Output the [X, Y] coordinate of the center of the cell containing the given text.  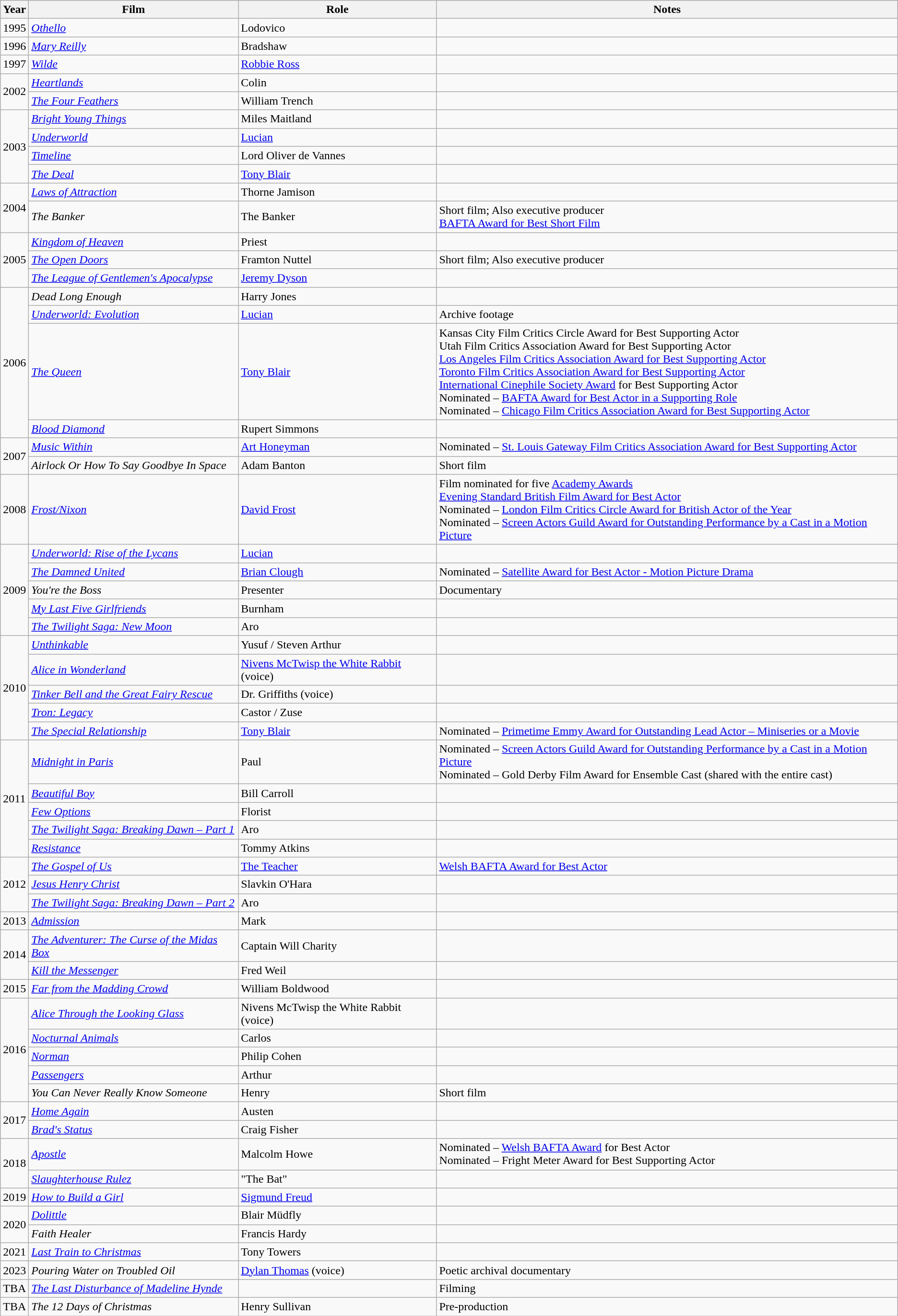
Priest [338, 241]
2008 [14, 509]
Year [14, 10]
Philip Cohen [338, 1057]
Norman [133, 1057]
Othello [133, 28]
How to Build a Girl [133, 1197]
The Queen [133, 372]
Dr. Griffiths (voice) [338, 694]
The League of Gentlemen's Apocalypse [133, 278]
Laws of Attraction [133, 192]
Far from the Madding Crowd [133, 988]
The Open Doors [133, 260]
Tron: Legacy [133, 713]
Bright Young Things [133, 119]
Nominated – Primetime Emmy Award for Outstanding Lead Actor – Miniseries or a Movie [667, 731]
Poetic archival documentary [667, 1270]
Malcolm Howe [338, 1154]
William Trench [338, 101]
2023 [14, 1270]
Music Within [133, 447]
Fred Weil [338, 970]
Mark [338, 921]
Short film; Also executive producer [667, 260]
Timeline [133, 155]
Presenter [338, 590]
Miles Maitland [338, 119]
Filming [667, 1288]
Henry Sullivan [338, 1306]
You're the Boss [133, 590]
Notes [667, 10]
Dolittle [133, 1215]
2013 [14, 921]
Craig Fisher [338, 1129]
Nominated – St. Louis Gateway Film Critics Association Award for Best Supporting Actor [667, 447]
Mary Reilly [133, 46]
The Four Feathers [133, 101]
Bill Carroll [338, 793]
William Boldwood [338, 988]
The Special Relationship [133, 731]
Thorne Jamison [338, 192]
Frost/Nixon [133, 509]
Florist [338, 811]
2014 [14, 954]
Admission [133, 921]
Robbie Ross [338, 64]
2019 [14, 1197]
Midnight in Paris [133, 762]
Colin [338, 82]
2015 [14, 988]
Role [338, 10]
Last Train to Christmas [133, 1252]
The Teacher [338, 866]
Home Again [133, 1111]
Blair Müdfly [338, 1215]
Dead Long Enough [133, 296]
Alice Through the Looking Glass [133, 1013]
Resistance [133, 848]
Jesus Henry Christ [133, 884]
2017 [14, 1120]
Faith Healer [133, 1234]
Nocturnal Animals [133, 1038]
Slaughterhouse Rulez [133, 1179]
2002 [14, 92]
Carlos [338, 1038]
Airlock Or How To Say Goodbye In Space [133, 465]
The Last Disturbance of Madeline Hynde [133, 1288]
Unthinkable [133, 645]
My Last Five Girlfriends [133, 608]
Passengers [133, 1075]
Tony Towers [338, 1252]
Brad's Status [133, 1129]
Austen [338, 1111]
Captain Will Charity [338, 946]
Kingdom of Heaven [133, 241]
1995 [14, 28]
Harry Jones [338, 296]
Sigmund Freud [338, 1197]
Wilde [133, 64]
Tommy Atkins [338, 848]
Burnham [338, 608]
The Twilight Saga: Breaking Dawn – Part 2 [133, 903]
Castor / Zuse [338, 713]
The Deal [133, 174]
Bradshaw [338, 46]
2004 [14, 207]
The Twilight Saga: Breaking Dawn – Part 1 [133, 830]
Lord Oliver de Vannes [338, 155]
Alice in Wonderland [133, 670]
Underworld: Rise of the Lycans [133, 553]
Kill the Messenger [133, 970]
David Frost [338, 509]
2012 [14, 884]
Rupert Simmons [338, 429]
Underworld [133, 137]
Pouring Water on Troubled Oil [133, 1270]
The Gospel of Us [133, 866]
Brian Clough [338, 572]
2021 [14, 1252]
Yusuf / Steven Arthur [338, 645]
2009 [14, 590]
Beautiful Boy [133, 793]
Apostle [133, 1154]
Nominated – Welsh BAFTA Award for Best ActorNominated – Fright Meter Award for Best Supporting Actor [667, 1154]
Film [133, 10]
Lodovico [338, 28]
Archive footage [667, 315]
Francis Hardy [338, 1234]
Slavkin O'Hara [338, 884]
Nominated – Satellite Award for Best Actor - Motion Picture Drama [667, 572]
2007 [14, 456]
Few Options [133, 811]
2018 [14, 1163]
2006 [14, 363]
Dylan Thomas (voice) [338, 1270]
You Can Never Really Know Someone [133, 1093]
"The Bat" [338, 1179]
Blood Diamond [133, 429]
Welsh BAFTA Award for Best Actor [667, 866]
Short film; Also executive producerBAFTA Award for Best Short Film [667, 217]
Documentary [667, 590]
2005 [14, 259]
2003 [14, 146]
Pre-production [667, 1306]
Art Honeyman [338, 447]
Underworld: Evolution [133, 315]
The 12 Days of Christmas [133, 1306]
Paul [338, 762]
The Adventurer: The Curse of the Midas Box [133, 946]
1996 [14, 46]
Tinker Bell and the Great Fairy Rescue [133, 694]
2011 [14, 799]
2016 [14, 1049]
Arthur [338, 1075]
Adam Banton [338, 465]
Heartlands [133, 82]
2010 [14, 688]
Henry [338, 1093]
2020 [14, 1224]
The Twilight Saga: New Moon [133, 626]
1997 [14, 64]
Jeremy Dyson [338, 278]
The Damned United [133, 572]
Framton Nuttel [338, 260]
